Provide the (X, Y) coordinate of the cell's center where the given text is located.  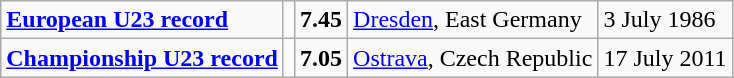
3 July 1986 (665, 20)
7.45 (320, 20)
Ostrava, Czech Republic (473, 58)
17 July 2011 (665, 58)
7.05 (320, 58)
Championship U23 record (142, 58)
European U23 record (142, 20)
Dresden, East Germany (473, 20)
